Scan for the cell matching the given text and deliver its (X, Y) coordinate at center. 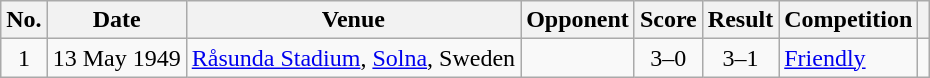
Råsunda Stadium, Solna, Sweden (353, 58)
No. (24, 20)
Opponent (578, 20)
3–0 (668, 58)
13 May 1949 (116, 58)
Score (668, 20)
Friendly (848, 58)
Date (116, 20)
Venue (353, 20)
3–1 (740, 58)
1 (24, 58)
Competition (848, 20)
Result (740, 20)
